Return the (X, Y) coordinate for the center point of the cell that contains the specified text.  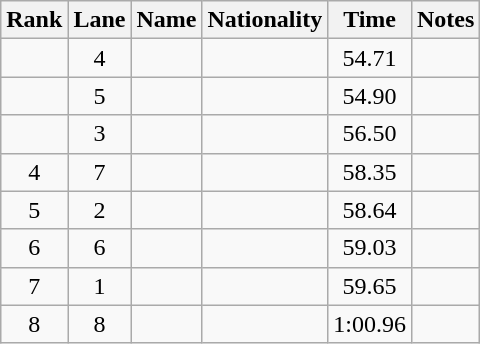
Name (166, 20)
54.90 (370, 96)
1:00.96 (370, 324)
3 (100, 134)
1 (100, 286)
59.65 (370, 286)
Time (370, 20)
2 (100, 210)
Lane (100, 20)
58.35 (370, 172)
59.03 (370, 248)
58.64 (370, 210)
Rank (34, 20)
54.71 (370, 58)
56.50 (370, 134)
Nationality (265, 20)
Notes (445, 20)
